Search for the cell housing the specified text and yield its (X, Y) center coordinate. 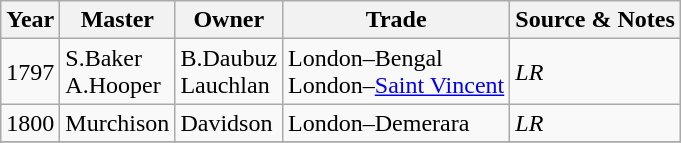
1797 (30, 72)
London–BengalLondon–Saint Vincent (396, 72)
1800 (30, 123)
Master (118, 20)
B.DaubuzLauchlan (229, 72)
Murchison (118, 123)
Year (30, 20)
London–Demerara (396, 123)
S.BakerA.Hooper (118, 72)
Owner (229, 20)
Source & Notes (596, 20)
Davidson (229, 123)
Trade (396, 20)
